From the cell containing the given text, extract its center point as [x, y] coordinate. 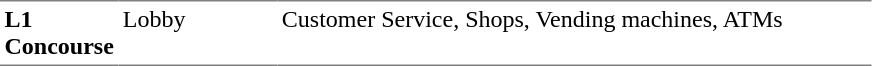
L1Concourse [59, 33]
Customer Service, Shops, Vending machines, ATMs [574, 33]
Lobby [198, 33]
